Detect which cell encompasses the target text, then output its [X, Y] center coordinate. 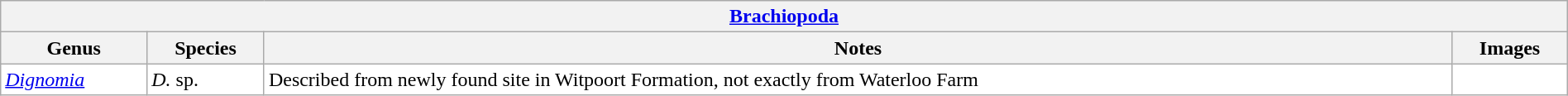
Species [206, 48]
Notes [858, 48]
Described from newly found site in Witpoort Formation, not exactly from Waterloo Farm [858, 79]
Brachiopoda [784, 17]
Dignomia [74, 79]
Genus [74, 48]
D. sp. [206, 79]
Images [1510, 48]
